Scan for the cell matching the given text and deliver its (X, Y) coordinate at center. 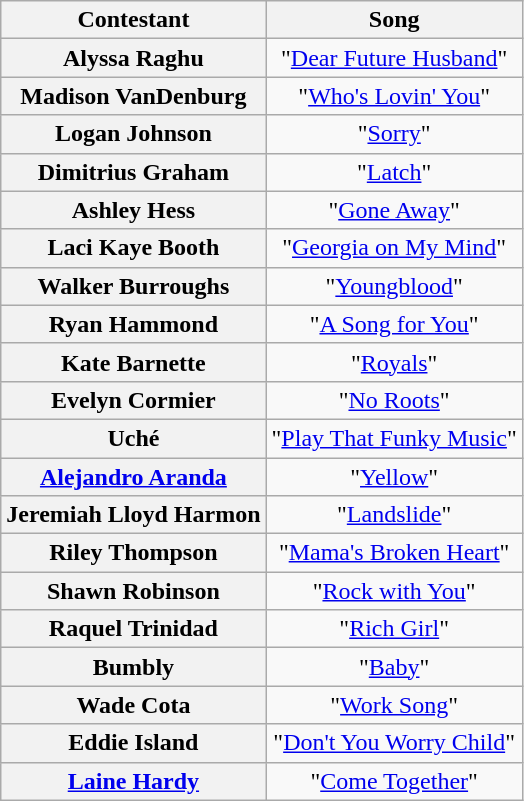
"Landslide" (394, 515)
Eddie Island (134, 743)
"Mama's Broken Heart" (394, 553)
Wade Cota (134, 705)
Logan Johnson (134, 134)
Raquel Trinidad (134, 629)
"No Roots" (394, 400)
Kate Barnette (134, 362)
Madison VanDenburg (134, 96)
"Rock with You" (394, 591)
Laine Hardy (134, 781)
Evelyn Cormier (134, 400)
Dimitrius Graham (134, 172)
"Don't You Worry Child" (394, 743)
Laci Kaye Booth (134, 248)
"Georgia on My Mind" (394, 248)
"Rich Girl" (394, 629)
"Latch" (394, 172)
Bumbly (134, 667)
"A Song for You" (394, 324)
"Play That Funky Music" (394, 438)
"Royals" (394, 362)
Ashley Hess (134, 210)
Walker Burroughs (134, 286)
"Yellow" (394, 477)
"Dear Future Husband" (394, 58)
Jeremiah Lloyd Harmon (134, 515)
"Baby" (394, 667)
"Gone Away" (394, 210)
Riley Thompson (134, 553)
"Who's Lovin' You" (394, 96)
Ryan Hammond (134, 324)
"Youngblood" (394, 286)
Uché (134, 438)
Alejandro Aranda (134, 477)
"Sorry" (394, 134)
"Work Song" (394, 705)
Song (394, 20)
Shawn Robinson (134, 591)
Alyssa Raghu (134, 58)
Contestant (134, 20)
"Come Together" (394, 781)
